From the cell containing the given text, extract its center point as (x, y) coordinate. 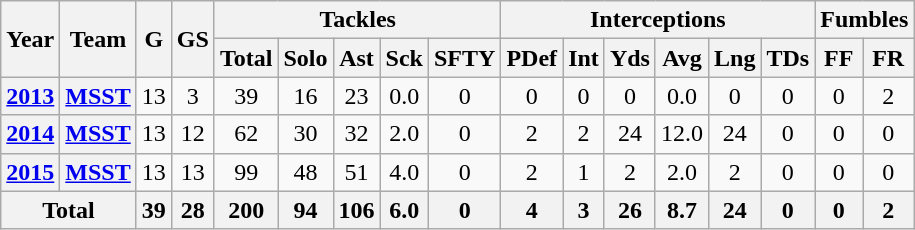
SFTY (464, 58)
99 (246, 172)
4 (532, 210)
Lng (735, 58)
4.0 (404, 172)
Fumbles (864, 20)
GS (192, 39)
106 (356, 210)
Avg (682, 58)
TDs (788, 58)
28 (192, 210)
94 (306, 210)
6.0 (404, 210)
Ast (356, 58)
2015 (30, 172)
Year (30, 39)
1 (584, 172)
2013 (30, 96)
23 (356, 96)
26 (630, 210)
8.7 (682, 210)
16 (306, 96)
48 (306, 172)
FR (888, 58)
Solo (306, 58)
G (154, 39)
FF (839, 58)
Interceptions (658, 20)
PDef (532, 58)
2014 (30, 134)
51 (356, 172)
12.0 (682, 134)
Int (584, 58)
Team (98, 39)
200 (246, 210)
Yds (630, 58)
32 (356, 134)
Sck (404, 58)
30 (306, 134)
Tackles (358, 20)
12 (192, 134)
62 (246, 134)
